Capture the cell that displays the provided text and extract its [X, Y] central coordinate. 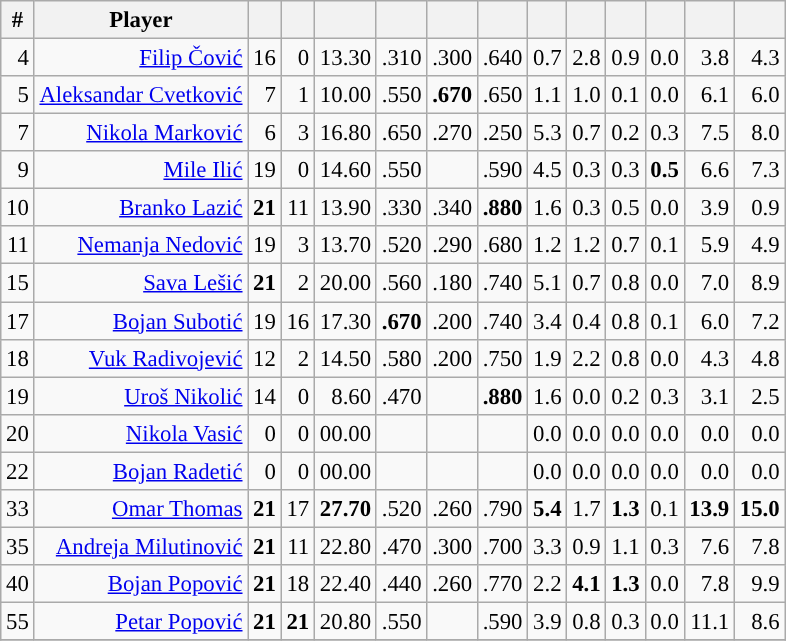
.270 [452, 133]
1 [298, 95]
10 [18, 208]
Mile Ilić [141, 170]
Bojan Radetić [141, 471]
15 [18, 283]
4.8 [760, 358]
5.1 [548, 283]
33 [18, 509]
11.1 [709, 621]
13.30 [346, 58]
7.6 [709, 546]
20 [18, 433]
Branko Lazić [141, 208]
16.80 [346, 133]
.750 [502, 358]
15.0 [760, 509]
Bojan Subotić [141, 321]
.790 [502, 509]
2.8 [586, 58]
5 [18, 95]
5.3 [548, 133]
5.4 [548, 509]
1.9 [548, 358]
Omar Thomas [141, 509]
12 [264, 358]
4.1 [586, 584]
Petar Popović [141, 621]
22 [18, 471]
0.4 [586, 321]
.640 [502, 58]
17.30 [346, 321]
Filip Čović [141, 58]
6 [264, 133]
Aleksandar Cvetković [141, 95]
13.70 [346, 245]
.330 [401, 208]
8.0 [760, 133]
22.80 [346, 546]
Uroš Nikolić [141, 396]
.180 [452, 283]
Nikola Vasić [141, 433]
.290 [452, 245]
35 [18, 546]
7.3 [760, 170]
Nikola Marković [141, 133]
6.1 [709, 95]
4 [18, 58]
.680 [502, 245]
27.70 [346, 509]
13.90 [346, 208]
14.60 [346, 170]
.310 [401, 58]
22.40 [346, 584]
7.0 [709, 283]
9 [18, 170]
8.60 [346, 396]
2.5 [760, 396]
14.50 [346, 358]
Player [141, 20]
Sava Lešić [141, 283]
5.9 [709, 245]
20.80 [346, 621]
3.1 [709, 396]
Vuk Radivojević [141, 358]
40 [18, 584]
3.8 [709, 58]
14 [264, 396]
8.9 [760, 283]
13.9 [709, 509]
3.4 [548, 321]
7.5 [709, 133]
Bojan Popović [141, 584]
.770 [502, 584]
20.00 [346, 283]
1.7 [586, 509]
Andreja Milutinović [141, 546]
.250 [502, 133]
1.0 [586, 95]
9.9 [760, 584]
7.2 [760, 321]
.340 [452, 208]
Nemanja Nedović [141, 245]
.580 [401, 358]
10.00 [346, 95]
4.5 [548, 170]
8.6 [760, 621]
.700 [502, 546]
# [18, 20]
55 [18, 621]
6.6 [709, 170]
4.9 [760, 245]
.560 [401, 283]
3.3 [548, 546]
.440 [401, 584]
